Search for the cell housing the specified text and yield its [X, Y] center coordinate. 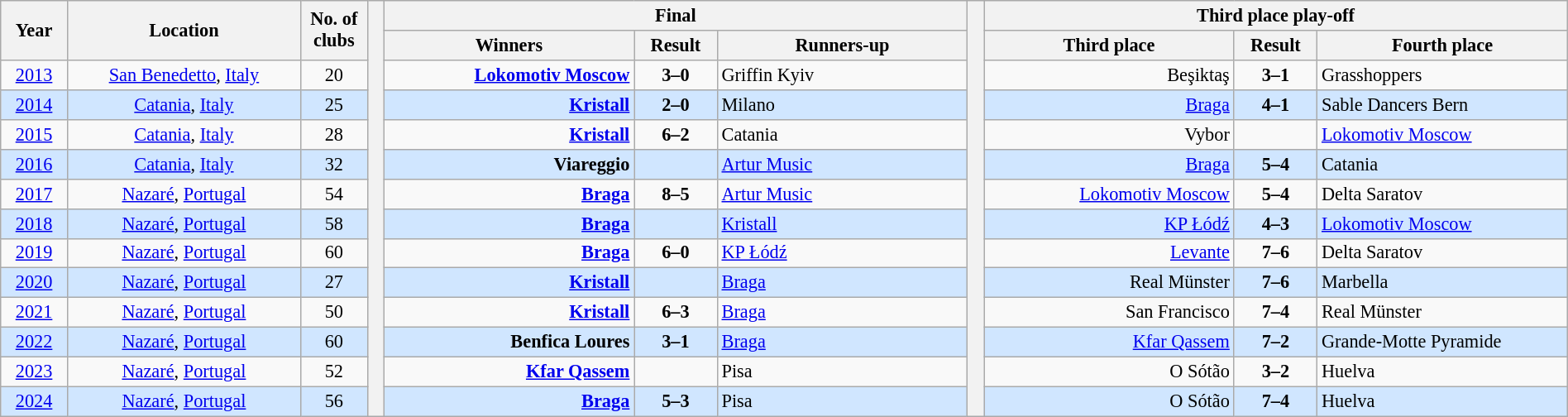
2024 [35, 401]
Marbella [1442, 283]
4–1 [1275, 104]
Year [35, 31]
2018 [35, 223]
56 [334, 401]
32 [334, 164]
Grande-Motte Pyramide [1442, 343]
4–3 [1275, 223]
20 [334, 74]
2019 [35, 253]
2022 [35, 343]
2015 [35, 134]
54 [334, 194]
2021 [35, 313]
58 [334, 223]
7–2 [1275, 343]
Winners [509, 46]
Sable Dancers Bern [1442, 104]
Location [184, 31]
6–0 [676, 253]
50 [334, 313]
No. of clubs [334, 31]
Runners-up [842, 46]
Griffin Kyiv [842, 74]
8–5 [676, 194]
Beşiktaş [1109, 74]
2023 [35, 372]
San Francisco [1109, 313]
2013 [35, 74]
2017 [35, 194]
Fourth place [1442, 46]
Vybor [1109, 134]
2–0 [676, 104]
Grasshoppers [1442, 74]
Final [675, 16]
Milano [842, 104]
27 [334, 283]
3–2 [1275, 372]
2014 [35, 104]
Viareggio [509, 164]
San Benedetto, Italy [184, 74]
52 [334, 372]
28 [334, 134]
Levante [1109, 253]
25 [334, 104]
5–3 [676, 401]
3–0 [676, 74]
2020 [35, 283]
6–2 [676, 134]
Third place play-off [1276, 16]
Benfica Loures [509, 343]
2016 [35, 164]
6–3 [676, 313]
Third place [1109, 46]
